Determine the (x, y) coordinate at the center of the cell enclosing the given text.  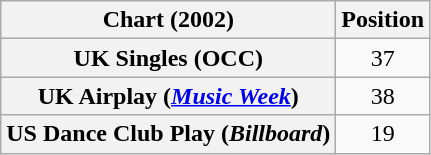
Chart (2002) (168, 20)
UK Singles (OCC) (168, 58)
US Dance Club Play (Billboard) (168, 134)
37 (383, 58)
UK Airplay (Music Week) (168, 96)
19 (383, 134)
38 (383, 96)
Position (383, 20)
